Return the [x, y] coordinate for the center point of the cell that contains the specified text.  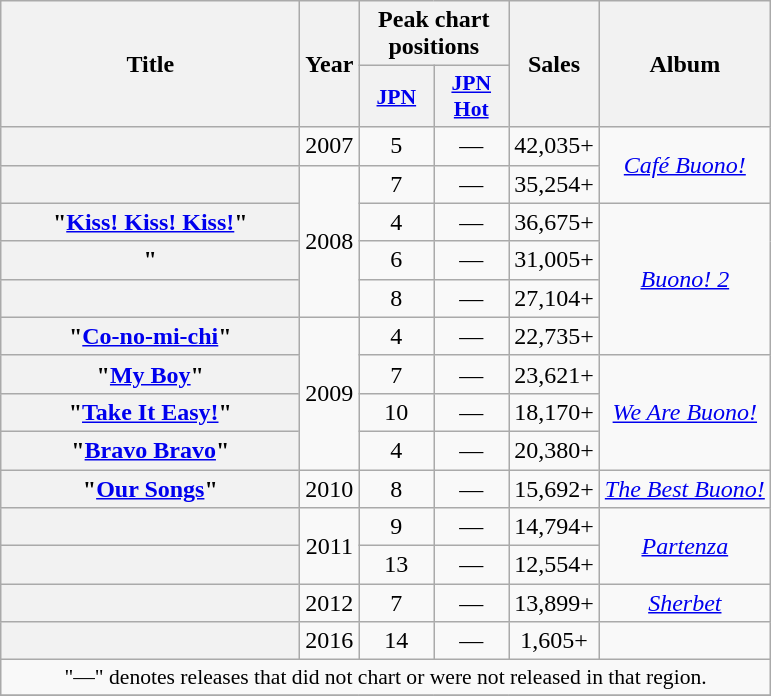
The Best Buono! [684, 489]
15,692+ [554, 489]
27,104+ [554, 298]
13,899+ [554, 603]
36,675+ [554, 222]
JPNHot [472, 96]
13 [396, 565]
18,170+ [554, 412]
Buono! 2 [684, 279]
" [150, 260]
42,035+ [554, 146]
Café Buono! [684, 165]
2012 [330, 603]
JPN [396, 96]
9 [396, 527]
20,380+ [554, 450]
Sherbet [684, 603]
31,005+ [554, 260]
2008 [330, 241]
Year [330, 64]
"Take It Easy!" [150, 412]
Title [150, 64]
"Kiss! Kiss! Kiss!" [150, 222]
10 [396, 412]
Partenza [684, 546]
22,735+ [554, 336]
6 [396, 260]
2009 [330, 393]
2016 [330, 641]
14,794+ [554, 527]
"Bravo Bravo" [150, 450]
Sales [554, 64]
Peak chart positions [434, 34]
"Our Songs" [150, 489]
2011 [330, 546]
1,605+ [554, 641]
2007 [330, 146]
2010 [330, 489]
We Are Buono! [684, 412]
"—" denotes releases that did not chart or were not released in that region. [386, 678]
"My Boy" [150, 374]
"Co-no-mi-chi" [150, 336]
35,254+ [554, 184]
Album [684, 64]
5 [396, 146]
12,554+ [554, 565]
23,621+ [554, 374]
14 [396, 641]
